Determine the [x, y] coordinate at the center of the cell enclosing the given text.  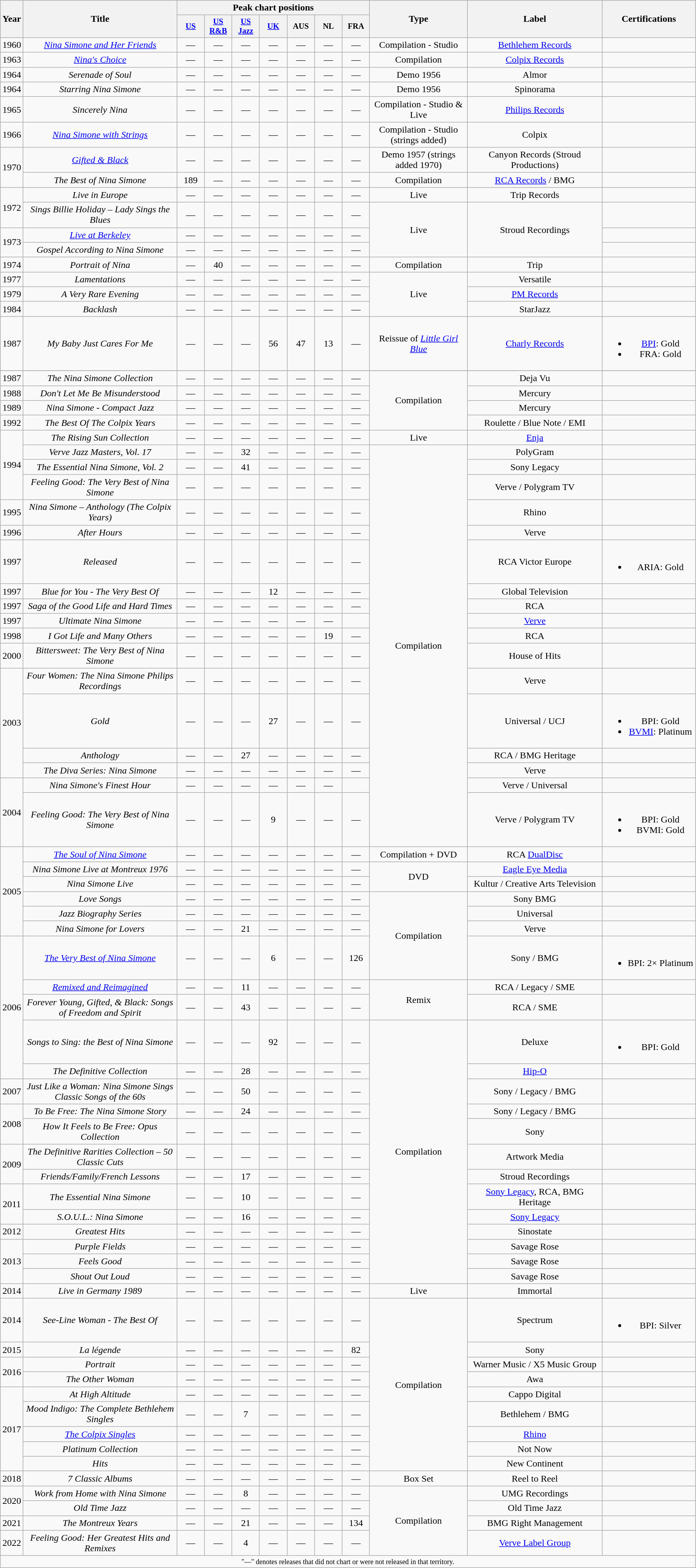
Greatest Hits [100, 1232]
Work from Home with Nina Simone [100, 1493]
The Rising Sun Collection [100, 437]
Reel to Reel [535, 1479]
Universal [535, 913]
1960 [12, 45]
2012 [12, 1232]
19 [328, 635]
Year [12, 19]
BPI: GoldBVMI: Gold [649, 820]
Nina Simone for Lovers [100, 928]
Immortal [535, 1291]
BPI: Gold [649, 1041]
Hits [100, 1464]
2011 [12, 1204]
Live at Berkeley [100, 235]
Verve / Universal [535, 785]
Hip-O [535, 1071]
1966 [12, 135]
1994 [12, 465]
To Be Free: The Nina Simone Story [100, 1111]
The Nina Simone Collection [100, 378]
1989 [12, 408]
The Essential Nina Simone [100, 1197]
Type [418, 19]
Sings Billie Holiday – Lady Sings the Blues [100, 215]
41 [246, 467]
S.O.U.L.: Nina Simone [100, 1217]
Serenade of Soul [100, 75]
US [191, 26]
Sony BMG [535, 899]
The Colpix Singles [100, 1434]
See-Line Woman - The Best Of [100, 1320]
11 [246, 987]
"—" denotes releases that did not chart or were not released in that territory. [348, 1562]
12 [273, 591]
17 [246, 1177]
After Hours [100, 532]
Compilation - Studio (strings added) [418, 135]
The Definitive Collection [100, 1071]
1972 [12, 208]
Warner Music / X5 Music Group [535, 1364]
2020 [12, 1501]
2006 [12, 1007]
Box Set [418, 1479]
NL [328, 26]
Artwork Media [535, 1157]
House of Hits [535, 656]
Starring Nina Simone [100, 89]
Trip [535, 264]
I Got Life and Many Others [100, 635]
2021 [12, 1523]
7 [246, 1414]
2017 [12, 1429]
RCA / SME [535, 1007]
At High Altitude [100, 1394]
Don't Let Me Be Misunderstood [100, 393]
Friends/Family/French Lessons [100, 1177]
Kultur / Creative Arts Television [535, 884]
Gifted & Black [100, 160]
DVD [418, 877]
PolyGram [535, 452]
Four Women: The Nina Simone Philips Recordings [100, 681]
Sinostate [535, 1232]
Platinum Collection [100, 1449]
The Very Best of Nina Simone [100, 957]
BMG Right Management [535, 1523]
Gold [100, 721]
ARIA: Gold [649, 562]
Trip Records [535, 195]
Eagle Eye Media [535, 869]
13 [328, 343]
BPI: GoldFRA: Gold [649, 343]
The Other Woman [100, 1379]
Remixed and Reimagined [100, 987]
Compilation - Studio & Live [418, 110]
Colpix Records [535, 60]
The Best of Nina Simone [100, 180]
47 [301, 343]
Spectrum [535, 1320]
StarJazz [535, 309]
RCA Records / BMG [535, 180]
2009 [12, 1164]
40 [219, 264]
2016 [12, 1372]
Nina Simone - Compact Jazz [100, 408]
Canyon Records (Stroud Productions) [535, 160]
Spinorama [535, 89]
2013 [12, 1261]
Nina Simone with Strings [100, 135]
Nina Simone Live [100, 884]
4 [246, 1543]
RCA / Legacy / SME [535, 987]
1963 [12, 60]
Nina Simone and Her Friends [100, 45]
Anthology [100, 756]
USR&B [219, 26]
The Montreux Years [100, 1523]
1998 [12, 635]
Verve Jazz Masters, Vol. 17 [100, 452]
Backlash [100, 309]
Remix [418, 999]
7 Classic Albums [100, 1479]
Purple Fields [100, 1246]
Charly Records [535, 343]
Reissue of Little Girl Blue [418, 343]
Demo 1957 (strings added 1970) [418, 160]
RCA Victor Europe [535, 562]
Nina's Choice [100, 60]
1988 [12, 393]
10 [246, 1197]
1974 [12, 264]
La légende [100, 1349]
The Soul of Nina Simone [100, 854]
126 [356, 957]
Lamentations [100, 279]
Released [100, 562]
The Diva Series: Nina Simone [100, 770]
BPI: Silver [649, 1320]
The Definitive Rarities Collection – 50 Classic Cuts [100, 1157]
New Continent [535, 1464]
Deja Vu [535, 378]
1995 [12, 513]
8 [246, 1493]
16 [246, 1217]
BPI: 2× Platinum [649, 957]
56 [273, 343]
FRA [356, 26]
1992 [12, 423]
6 [273, 957]
RCA DualDisc [535, 854]
2008 [12, 1124]
2018 [12, 1479]
Bittersweet: The Very Best of Nina Simone [100, 656]
Jazz Biography Series [100, 913]
1973 [12, 242]
Mood Indigo: The Complete Bethlehem Singles [100, 1414]
Certifications [649, 19]
Nina Simone's Finest Hour [100, 785]
Shout Out Loud [100, 1276]
1996 [12, 532]
UK [273, 26]
Label [535, 19]
1970 [12, 167]
PM Records [535, 294]
92 [273, 1041]
Portrait of Nina [100, 264]
Cappo Digital [535, 1394]
9 [273, 820]
Universal / UCJ [535, 721]
1965 [12, 110]
Philips Records [535, 110]
Gospel According to Nina Simone [100, 250]
Just Like a Woman: Nina Simone Sings Classic Songs of the 60s [100, 1091]
Versatile [535, 279]
32 [246, 452]
Forever Young, Gifted, & Black: Songs of Freedom and Spirit [100, 1007]
1979 [12, 294]
Global Television [535, 591]
2005 [12, 891]
24 [246, 1111]
43 [246, 1007]
The Best Of The Colpix Years [100, 423]
Peak chart positions [273, 8]
Sony Legacy, RCA, BMG Heritage [535, 1197]
2015 [12, 1349]
2007 [12, 1091]
1984 [12, 309]
Songs to Sing: the Best of Nina Simone [100, 1041]
Blue for You - The Very Best Of [100, 591]
Feels Good [100, 1261]
1977 [12, 279]
Not Now [535, 1449]
Colpix [535, 135]
50 [246, 1091]
2000 [12, 656]
Nina Simone Live at Montreux 1976 [100, 869]
Feeling Good: Her Greatest Hits and Remixes [100, 1543]
USJazz [246, 26]
Nina Simone – Anthology (The Colpix Years) [100, 513]
The Essential Nina Simone, Vol. 2 [100, 467]
My Baby Just Cares For Me [100, 343]
Love Songs [100, 899]
28 [246, 1071]
Roulette / Blue Note / EMI [535, 423]
Sincerely Nina [100, 110]
2022 [12, 1543]
2004 [12, 812]
BPI: GoldBVMI: Platinum [649, 721]
RCA / BMG Heritage [535, 756]
Sony / BMG [535, 957]
189 [191, 180]
Bethlehem / BMG [535, 1414]
Compilation + DVD [418, 854]
Title [100, 19]
Portrait [100, 1364]
A Very Rare Evening [100, 294]
Compilation - Studio [418, 45]
Saga of the Good Life and Hard Times [100, 606]
Live in Germany 1989 [100, 1291]
134 [356, 1523]
Ultimate Nina Simone [100, 621]
Awa [535, 1379]
82 [356, 1349]
Verve Label Group [535, 1543]
How It Feels to Be Free: Opus Collection [100, 1132]
Almor [535, 75]
UMG Recordings [535, 1493]
Enja [535, 437]
Bethlehem Records [535, 45]
Live in Europe [100, 195]
Deluxe [535, 1041]
2003 [12, 723]
AUS [301, 26]
